Capture the cell that displays the provided text and extract its (X, Y) central coordinate. 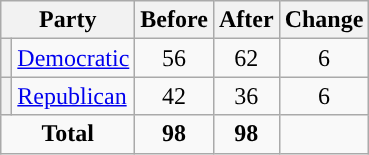
Change (324, 20)
62 (246, 58)
Party (68, 20)
After (246, 20)
36 (246, 96)
Republican (74, 96)
Before (174, 20)
42 (174, 96)
Democratic (74, 58)
56 (174, 58)
Total (68, 134)
